For the text-containing cell, return its midpoint in (X, Y) coordinate format. 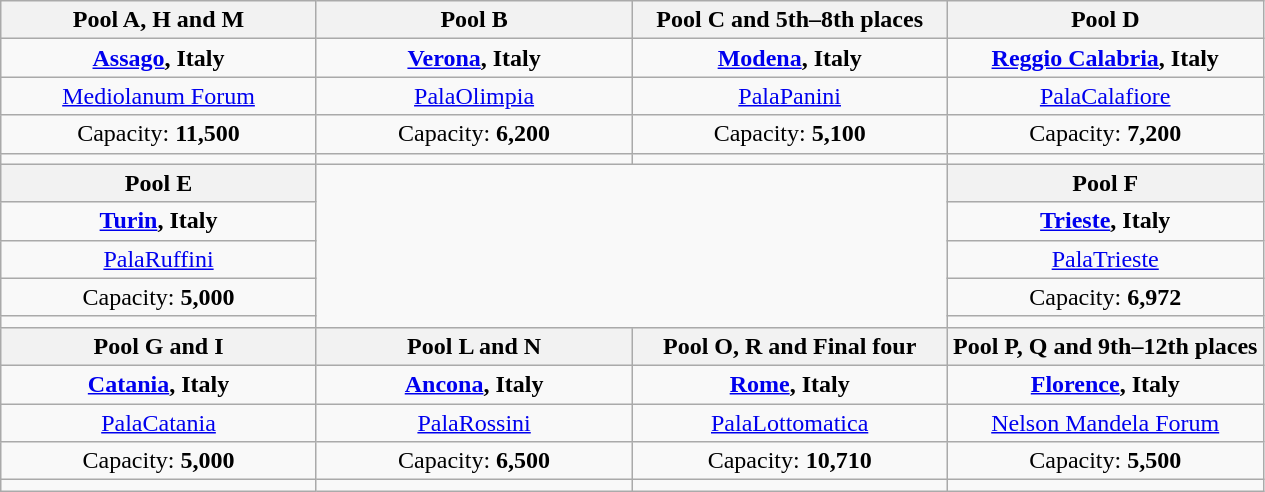
Pool L and N (474, 346)
Rome, Italy (790, 384)
PalaTrieste (1105, 259)
PalaRuffini (159, 259)
Pool E (159, 183)
Pool F (1105, 183)
Capacity: 6,972 (1105, 297)
Reggio Calabria, Italy (1105, 58)
Pool A, H and M (159, 20)
Florence, Italy (1105, 384)
Nelson Mandela Forum (1105, 423)
Capacity: 5,100 (790, 134)
Capacity: 10,710 (790, 461)
Pool P, Q and 9th–12th places (1105, 346)
Assago, Italy (159, 58)
Verona, Italy (474, 58)
PalaPanini (790, 96)
PalaCalafiore (1105, 96)
Pool D (1105, 20)
PalaRossini (474, 423)
Turin, Italy (159, 221)
Capacity: 6,200 (474, 134)
Pool C and 5th–8th places (790, 20)
PalaCatania (159, 423)
Capacity: 7,200 (1105, 134)
Modena, Italy (790, 58)
Trieste, Italy (1105, 221)
PalaLottomatica (790, 423)
Mediolanum Forum (159, 96)
Catania, Italy (159, 384)
Capacity: 6,500 (474, 461)
Ancona, Italy (474, 384)
Pool G and I (159, 346)
Pool B (474, 20)
Pool O, R and Final four (790, 346)
Capacity: 5,500 (1105, 461)
Capacity: 11,500 (159, 134)
PalaOlimpia (474, 96)
